Search for the cell housing the specified text and yield its (x, y) center coordinate. 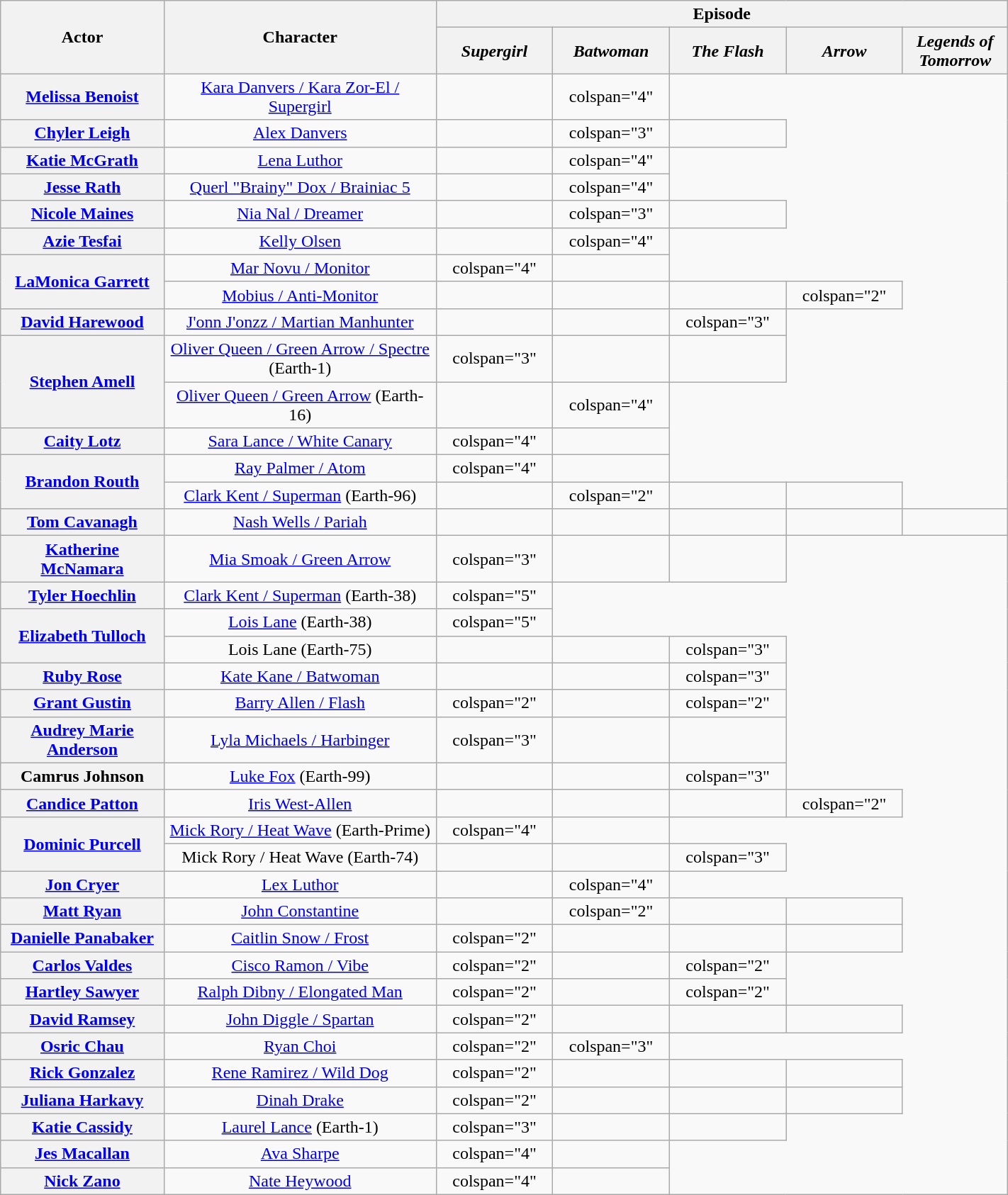
Audrey Marie Anderson (82, 740)
Supergirl (495, 51)
Hartley Sawyer (82, 992)
Barry Allen / Flash (300, 703)
Tom Cavanagh (82, 522)
Actor (82, 37)
Legends of Tomorrow (955, 51)
Dominic Purcell (82, 843)
Nick Zano (82, 1181)
Nia Nal / Dreamer (300, 214)
Mobius / Anti-Monitor (300, 295)
Clark Kent / Superman (Earth-38) (300, 595)
Iris West-Allen (300, 803)
J'onn J'onzz / Martian Manhunter (300, 322)
Alex Danvers (300, 133)
Querl "Brainy" Dox / Brainiac 5 (300, 187)
Mick Rory / Heat Wave (Earth-74) (300, 857)
Kate Kane / Batwoman (300, 676)
LaMonica Garrett (82, 281)
Batwoman (611, 51)
Sara Lance / White Canary (300, 442)
Osric Chau (82, 1046)
Ryan Choi (300, 1046)
Lex Luthor (300, 884)
Ava Sharpe (300, 1154)
Kelly Olsen (300, 241)
Rene Ramirez / Wild Dog (300, 1073)
Oliver Queen / Green Arrow (Earth-16) (300, 404)
David Ramsey (82, 1019)
Cisco Ramon / Vibe (300, 965)
Lois Lane (Earth-75) (300, 649)
Laurel Lance (Earth-1) (300, 1127)
Caity Lotz (82, 442)
Candice Patton (82, 803)
Grant Gustin (82, 703)
Clark Kent / Superman (Earth-96) (300, 495)
Nash Wells / Pariah (300, 522)
The Flash (727, 51)
Jes Macallan (82, 1154)
Arrow (845, 51)
Mick Rory / Heat Wave (Earth-Prime) (300, 830)
Caitlin Snow / Frost (300, 938)
David Harewood (82, 322)
Danielle Panabaker (82, 938)
Camrus Johnson (82, 776)
Jesse Rath (82, 187)
Nicole Maines (82, 214)
Rick Gonzalez (82, 1073)
Tyler Hoechlin (82, 595)
Character (300, 37)
Carlos Valdes (82, 965)
Katherine McNamara (82, 559)
Elizabeth Tulloch (82, 636)
Matt Ryan (82, 911)
Chyler Leigh (82, 133)
Dinah Drake (300, 1100)
Ralph Dibny / Elongated Man (300, 992)
Juliana Harkavy (82, 1100)
Luke Fox (Earth-99) (300, 776)
John Diggle / Spartan (300, 1019)
Mia Smoak / Green Arrow (300, 559)
Oliver Queen / Green Arrow / Spectre (Earth-1) (300, 359)
Episode (722, 14)
Melissa Benoist (82, 96)
Ruby Rose (82, 676)
Jon Cryer (82, 884)
John Constantine (300, 911)
Azie Tesfai (82, 241)
Nate Heywood (300, 1181)
Stephen Amell (82, 381)
Katie McGrath (82, 160)
Lois Lane (Earth-38) (300, 622)
Kara Danvers / Kara Zor-El / Supergirl (300, 96)
Lyla Michaels / Harbinger (300, 740)
Brandon Routh (82, 482)
Lena Luthor (300, 160)
Katie Cassidy (82, 1127)
Mar Novu / Monitor (300, 268)
Ray Palmer / Atom (300, 469)
